Return [X, Y] of the center of cell containing provided text 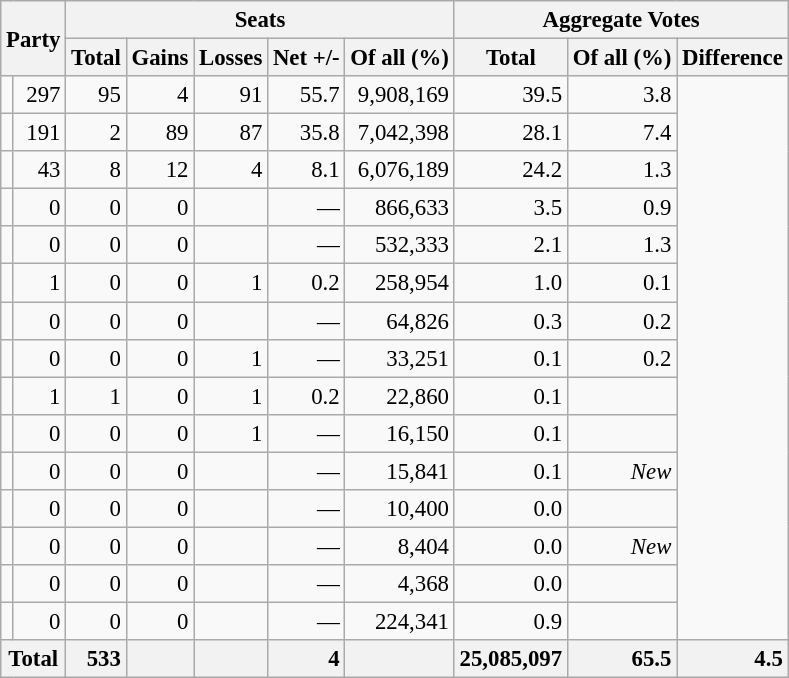
4,368 [400, 584]
15,841 [400, 471]
532,333 [400, 245]
8 [96, 170]
24.2 [510, 170]
95 [96, 95]
25,085,097 [510, 659]
8.1 [306, 170]
12 [160, 170]
1.0 [510, 283]
2 [96, 133]
Seats [260, 20]
65.5 [622, 659]
8,404 [400, 546]
91 [231, 95]
0.3 [510, 321]
Party [34, 38]
Aggregate Votes [621, 20]
4.5 [732, 659]
28.1 [510, 133]
224,341 [400, 621]
6,076,189 [400, 170]
16,150 [400, 433]
55.7 [306, 95]
191 [40, 133]
533 [96, 659]
Gains [160, 58]
Difference [732, 58]
35.8 [306, 133]
3.8 [622, 95]
Net +/- [306, 58]
39.5 [510, 95]
3.5 [510, 208]
258,954 [400, 283]
10,400 [400, 509]
22,860 [400, 396]
33,251 [400, 358]
89 [160, 133]
Losses [231, 58]
7,042,398 [400, 133]
43 [40, 170]
866,633 [400, 208]
7.4 [622, 133]
9,908,169 [400, 95]
64,826 [400, 321]
2.1 [510, 245]
297 [40, 95]
87 [231, 133]
